Output the (x, y) coordinate of the center of the cell containing the given text.  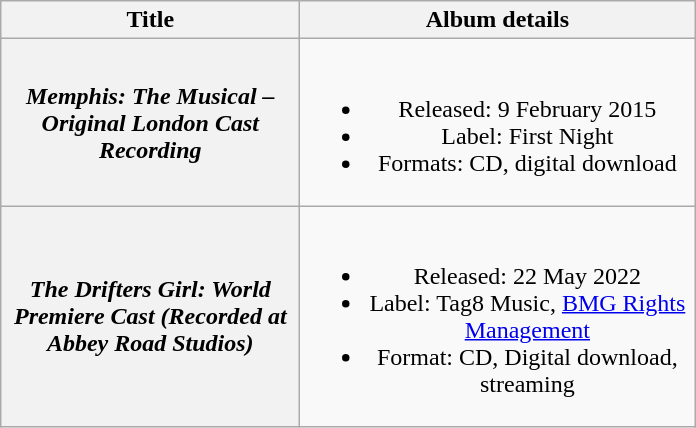
Album details (498, 20)
Released: 9 February 2015Label: First NightFormats: CD, digital download (498, 122)
Memphis: The Musical – Original London Cast Recording (150, 122)
Title (150, 20)
The Drifters Girl: World Premiere Cast (Recorded at Abbey Road Studios) (150, 316)
Released: 22 May 2022Label: Tag8 Music, BMG Rights ManagementFormat: CD, Digital download, streaming (498, 316)
